Detect which cell encompasses the target text, then output its [X, Y] center coordinate. 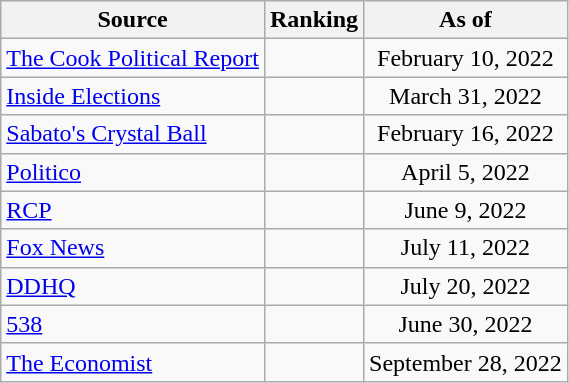
Ranking [314, 20]
RCP [133, 210]
The Cook Political Report [133, 58]
February 10, 2022 [466, 58]
Source [133, 20]
DDHQ [133, 286]
Politico [133, 172]
Sabato's Crystal Ball [133, 134]
July 20, 2022 [466, 286]
July 11, 2022 [466, 248]
June 9, 2022 [466, 210]
March 31, 2022 [466, 96]
Inside Elections [133, 96]
February 16, 2022 [466, 134]
538 [133, 324]
The Economist [133, 362]
June 30, 2022 [466, 324]
September 28, 2022 [466, 362]
As of [466, 20]
Fox News [133, 248]
April 5, 2022 [466, 172]
